Pinpoint the cell where the given text exists, returning its (x, y) midpoint coordinate. 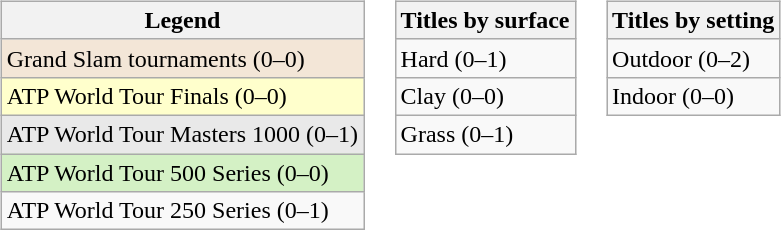
ATP World Tour Finals (0–0) (182, 96)
ATP World Tour Masters 1000 (0–1) (182, 134)
Hard (0–1) (485, 58)
Indoor (0–0) (694, 96)
ATP World Tour 250 Series (0–1) (182, 211)
Grass (0–1) (485, 134)
Clay (0–0) (485, 96)
ATP World Tour 500 Series (0–0) (182, 173)
Titles by surface (485, 20)
Outdoor (0–2) (694, 58)
Titles by setting (694, 20)
Legend (182, 20)
Grand Slam tournaments (0–0) (182, 58)
